For the text-containing cell, return its midpoint in (X, Y) coordinate format. 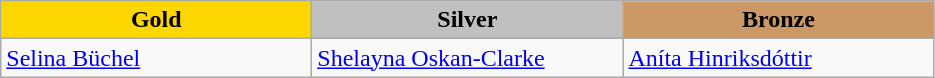
Shelayna Oskan-Clarke (468, 58)
Silver (468, 20)
Selina Büchel (156, 58)
Bronze (778, 20)
Aníta Hinriksdóttir (778, 58)
Gold (156, 20)
